Output the [X, Y] coordinate of the center of the cell containing the given text.  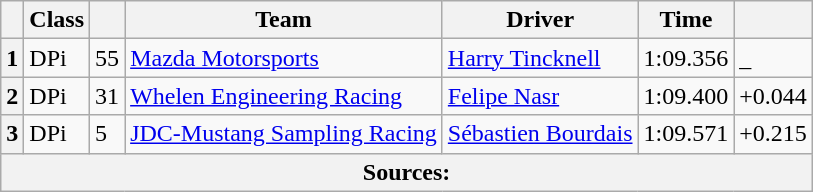
Harry Tincknell [540, 58]
2 [12, 96]
Whelen Engineering Racing [284, 96]
5 [108, 134]
Time [686, 20]
31 [108, 96]
+0.044 [774, 96]
1:09.356 [686, 58]
3 [12, 134]
+0.215 [774, 134]
Sébastien Bourdais [540, 134]
JDC-Mustang Sampling Racing [284, 134]
Sources: [407, 172]
Team [284, 20]
_ [774, 58]
1 [12, 58]
Driver [540, 20]
1:09.571 [686, 134]
1:09.400 [686, 96]
Class [57, 20]
55 [108, 58]
Mazda Motorsports [284, 58]
Felipe Nasr [540, 96]
